Output the [X, Y] coordinate of the center of the cell containing the given text.  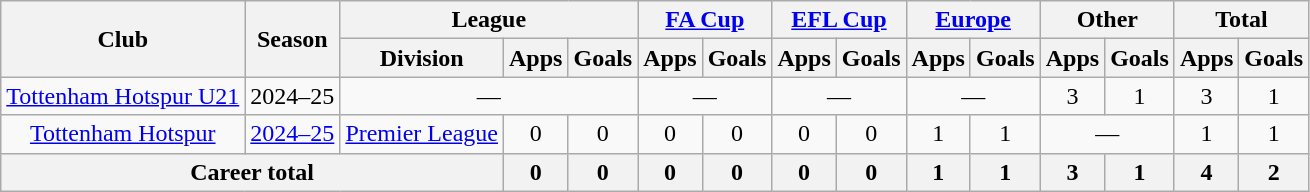
Premier League [422, 134]
Season [292, 39]
Other [1107, 20]
4 [1206, 172]
Total [1241, 20]
Club [123, 39]
Tottenham Hotspur [123, 134]
Career total [252, 172]
EFL Cup [839, 20]
FA Cup [705, 20]
2 [1274, 172]
Division [422, 58]
Tottenham Hotspur U21 [123, 96]
Europe [973, 20]
League [489, 20]
